Provide the [x, y] coordinate of the cell's center where the given text is located.  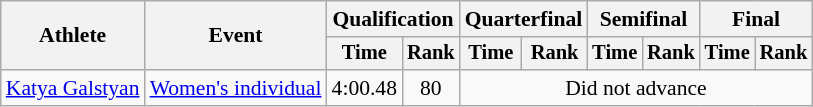
Event [236, 36]
Did not advance [636, 88]
Qualification [394, 19]
Final [756, 19]
Quarterfinal [524, 19]
Women's individual [236, 88]
Katya Galstyan [73, 88]
Semifinal [643, 19]
Athlete [73, 36]
4:00.48 [364, 88]
80 [431, 88]
